Determine the [X, Y] coordinate at the center of the cell enclosing the given text.  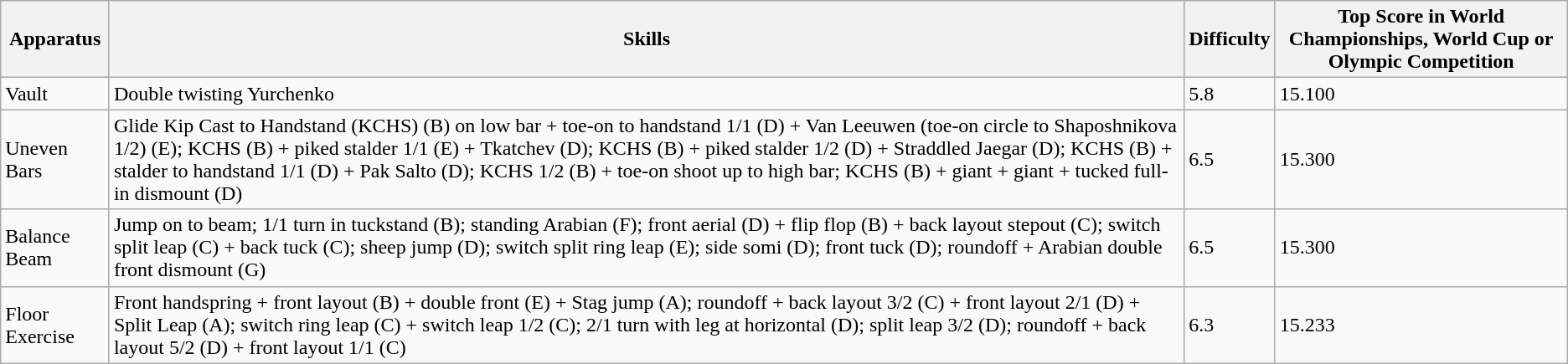
5.8 [1230, 94]
Floor Exercise [55, 325]
Double twisting Yurchenko [647, 94]
Vault [55, 94]
Skills [647, 39]
Balance Beam [55, 248]
15.100 [1421, 94]
Apparatus [55, 39]
15.233 [1421, 325]
Difficulty [1230, 39]
Top Score in World Championships, World Cup or Olympic Competition [1421, 39]
6.3 [1230, 325]
Uneven Bars [55, 159]
